Determine the (X, Y) coordinate at the center of the cell enclosing the given text.  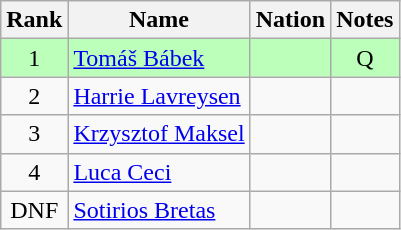
1 (34, 58)
Notes (365, 20)
Harrie Lavreysen (159, 96)
Tomáš Bábek (159, 58)
Q (365, 58)
Sotirios Bretas (159, 210)
3 (34, 134)
Luca Ceci (159, 172)
Nation (290, 20)
Rank (34, 20)
4 (34, 172)
Name (159, 20)
2 (34, 96)
Krzysztof Maksel (159, 134)
DNF (34, 210)
